Return [x, y] of the center of cell containing provided text 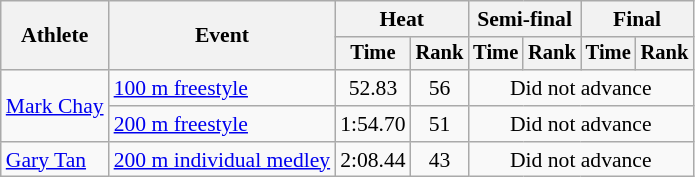
100 m freestyle [222, 88]
52.83 [372, 88]
Athlete [55, 36]
Final [637, 19]
51 [440, 124]
Heat [402, 19]
56 [440, 88]
Semi-final [524, 19]
Mark Chay [55, 106]
Event [222, 36]
1:54.70 [372, 124]
200 m freestyle [222, 124]
